Search for the cell housing the specified text and yield its (x, y) center coordinate. 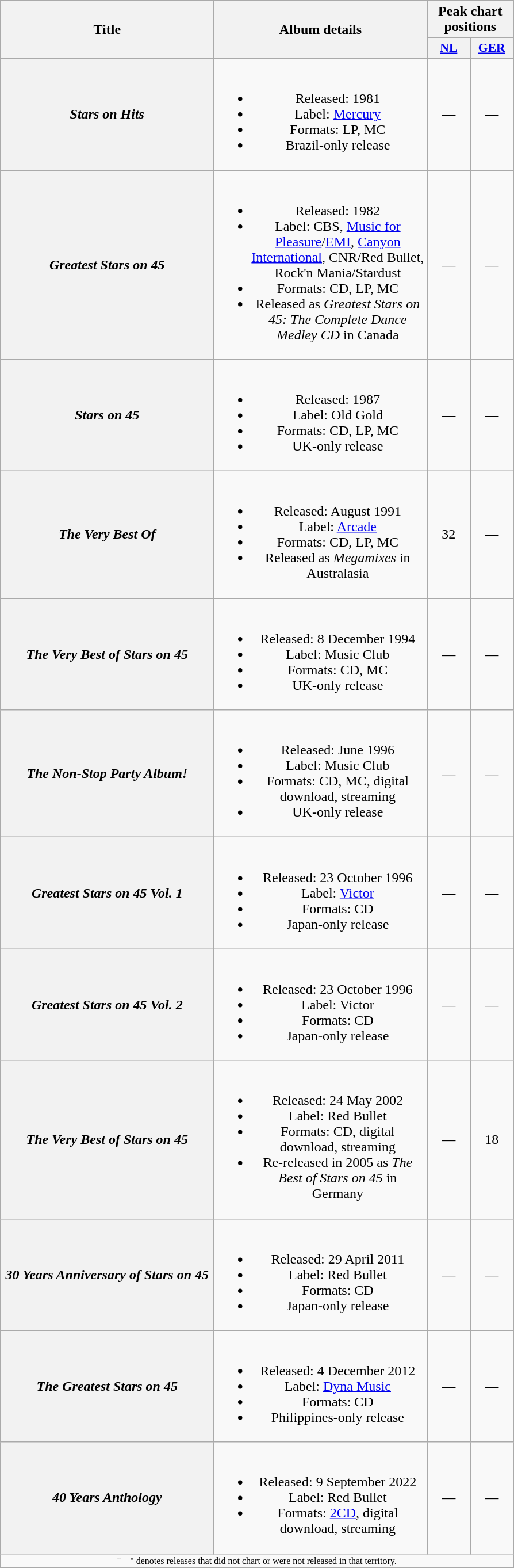
"—" denotes releases that did not chart or were not released in that territory. (257, 1561)
Greatest Stars on 45 Vol. 2 (107, 1005)
Title (107, 30)
Released: 1981Label: MercuryFormats: LP, MCBrazil-only release (321, 114)
Greatest Stars on 45 Vol. 1 (107, 893)
The Very Best Of (107, 535)
GER (492, 48)
Released: 9 September 2022Label: Red BulletFormats: 2CD, digital download, streaming (321, 1498)
Released: 8 December 1994Label: Music ClubFormats: CD, MCUK-only release (321, 654)
Album details (321, 30)
Released: June 1996Label: Music ClubFormats: CD, MC, digital download, streamingUK-only release (321, 773)
Released: 1987Label: Old GoldFormats: CD, LP, MCUK-only release (321, 415)
Released: August 1991Label: ArcadeFormats: CD, LP, MCReleased as Megamixes in Australasia (321, 535)
Released: 4 December 2012Label: Dyna MusicFormats: CDPhilippines-only release (321, 1386)
30 Years Anniversary of Stars on 45 (107, 1275)
The Non-Stop Party Album! (107, 773)
40 Years Anthology (107, 1498)
The Greatest Stars on 45 (107, 1386)
32 (448, 535)
Peak chartpositions (470, 20)
Stars on 45 (107, 415)
NL (448, 48)
Released: 29 April 2011Label: Red BulletFormats: CDJapan-only release (321, 1275)
Stars on Hits (107, 114)
Released: 24 May 2002Label: Red BulletFormats: CD, digital download, streamingRe-released in 2005 as The Best of Stars on 45 in Germany (321, 1139)
Greatest Stars on 45 (107, 265)
18 (492, 1139)
